Locate the cell with the specified text and output its [X, Y] center coordinate. 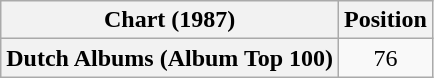
Dutch Albums (Album Top 100) [170, 58]
Position [386, 20]
76 [386, 58]
Chart (1987) [170, 20]
